Return (x, y) of the center of cell containing provided text 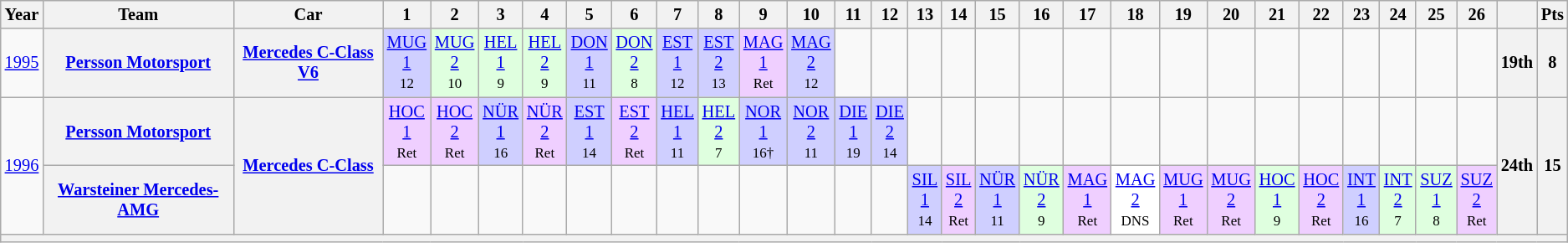
24th (1517, 166)
HEL27 (719, 132)
NÜR111 (997, 199)
MAG2DNS (1136, 199)
EST213 (719, 63)
2 (455, 14)
SUZ2Ret (1477, 199)
MUG1Ret (1182, 199)
4 (545, 14)
INT116 (1361, 199)
22 (1321, 14)
SUZ18 (1436, 199)
25 (1436, 14)
HEL19 (500, 63)
16 (1042, 14)
10 (811, 14)
INT27 (1398, 199)
11 (854, 14)
19th (1517, 63)
1996 (22, 166)
20 (1231, 14)
17 (1087, 14)
Warsteiner Mercedes-AMG (138, 199)
Pts (1552, 14)
5 (590, 14)
1995 (22, 63)
DIE119 (854, 132)
23 (1361, 14)
NÜR116 (500, 132)
Car (308, 14)
Year (22, 14)
DIE214 (890, 132)
6 (635, 14)
MUG112 (406, 63)
NÜR2Ret (545, 132)
HEL111 (677, 132)
3 (500, 14)
NÜR29 (1042, 199)
MAG212 (811, 63)
SIL114 (925, 199)
MUG210 (455, 63)
NOR116† (763, 132)
HOC19 (1278, 199)
HEL29 (545, 63)
EST114 (590, 132)
Mercedes C-Class (308, 166)
26 (1477, 14)
SIL2Ret (958, 199)
DON111 (590, 63)
HOC1Ret (406, 132)
12 (890, 14)
14 (958, 14)
21 (1278, 14)
13 (925, 14)
EST2Ret (635, 132)
24 (1398, 14)
EST112 (677, 63)
9 (763, 14)
7 (677, 14)
Team (138, 14)
Mercedes C-Class V6 (308, 63)
MUG2Ret (1231, 199)
19 (1182, 14)
1 (406, 14)
18 (1136, 14)
NOR211 (811, 132)
DON28 (635, 63)
